Identify which cell holds the provided text, then report its [x, y] central coordinate. 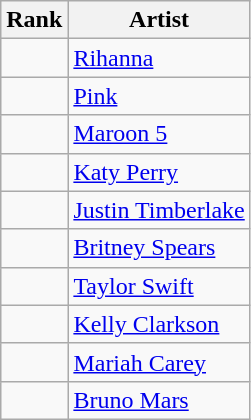
Kelly Clarkson [159, 324]
Katy Perry [159, 172]
Rank [34, 20]
Bruno Mars [159, 400]
Taylor Swift [159, 286]
Rihanna [159, 58]
Artist [159, 20]
Justin Timberlake [159, 210]
Pink [159, 96]
Maroon 5 [159, 134]
Britney Spears [159, 248]
Mariah Carey [159, 362]
